Search for the cell housing the specified text and yield its (x, y) center coordinate. 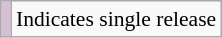
Indicates single release (116, 19)
